For the text-containing cell, return its midpoint in [X, Y] coordinate format. 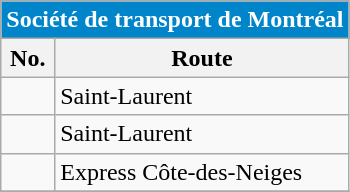
Société de transport de Montréal [175, 20]
No. [28, 58]
Route [202, 58]
Express Côte-des-Neiges [202, 172]
